Capture the cell that displays the provided text and extract its [X, Y] central coordinate. 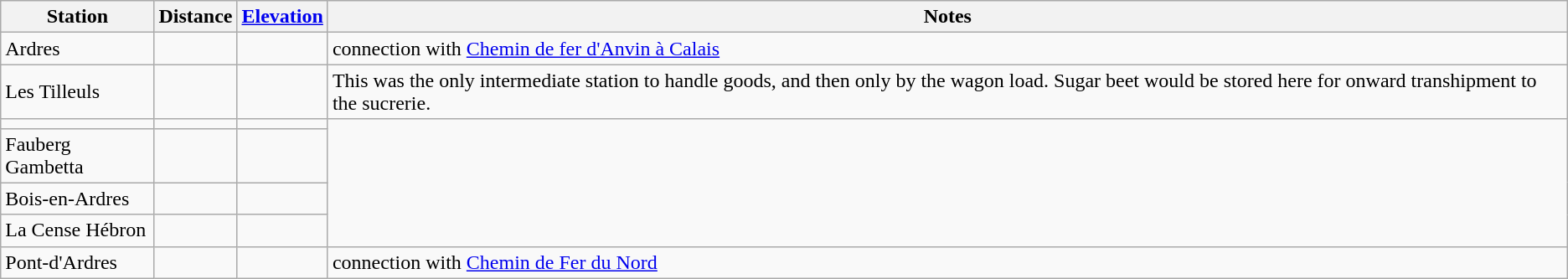
Ardres [77, 49]
Fauberg Gambetta [77, 156]
Bois-en-Ardres [77, 199]
Pont-d'Ardres [77, 262]
La Cense Hébron [77, 230]
Les Tilleuls [77, 92]
connection with Chemin de Fer du Nord [947, 262]
connection with Chemin de fer d'Anvin à Calais [947, 49]
Station [77, 17]
Elevation [282, 17]
Notes [947, 17]
Distance [196, 17]
